Search for the cell housing the specified text and yield its [x, y] center coordinate. 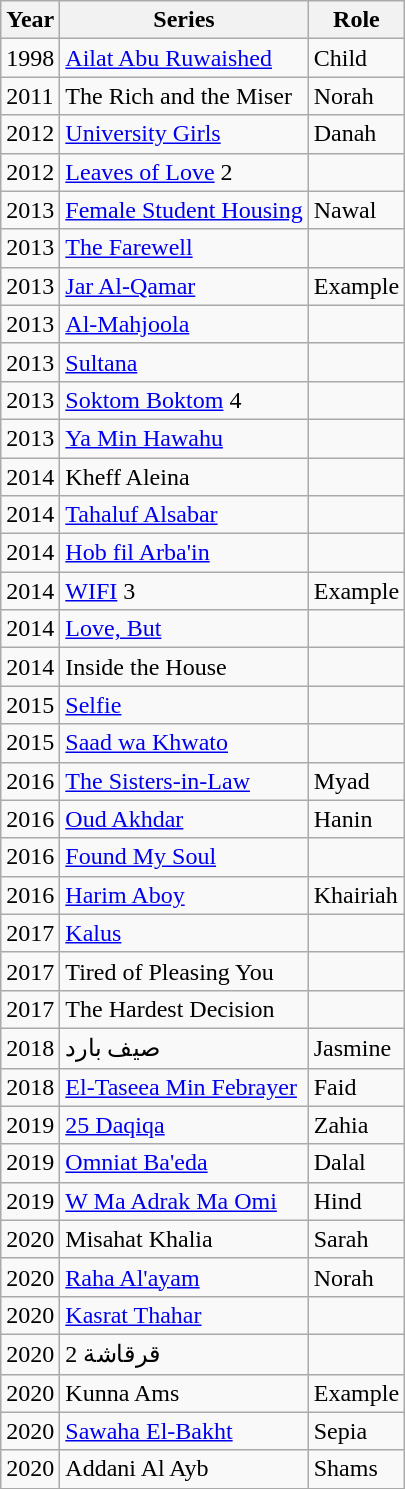
WIFI 3 [184, 591]
Sawaha El-Bakht [184, 1431]
Raha Al'ayam [184, 1277]
Jar Al-Qamar [184, 286]
Saad wa Khwato [184, 743]
Misahat Khalia [184, 1239]
Danah [356, 134]
W Ma Adrak Ma Omi [184, 1201]
Kheff Aleina [184, 477]
El-Taseea Min Febrayer [184, 1087]
Harim Aboy [184, 895]
Hanin [356, 819]
Myad [356, 781]
Tired of Pleasing You [184, 971]
Kunna Ams [184, 1393]
The Rich and the Miser [184, 96]
Khairiah [356, 895]
Oud Akhdar [184, 819]
Omniat Ba'eda [184, 1163]
Kalus [184, 933]
Faid [356, 1087]
Sarah [356, 1239]
Ya Min Hawahu [184, 438]
Sultana [184, 362]
2011 [30, 96]
The Sisters-in-Law [184, 781]
1998 [30, 58]
Found My Soul [184, 857]
Year [30, 20]
Sepia [356, 1431]
Child [356, 58]
Ailat Abu Ruwaished [184, 58]
Soktom Boktom 4 [184, 400]
Jasmine [356, 1048]
Leaves of Love 2 [184, 172]
Al-Mahjoola [184, 324]
Kasrat Thahar [184, 1315]
University Girls [184, 134]
25 Daqiqa [184, 1125]
Selfie [184, 705]
The Hardest Decision [184, 1009]
صيف بارد [184, 1048]
Zahia [356, 1125]
Inside the House [184, 667]
Addani Al Ayb [184, 1469]
Series [184, 20]
Nawal [356, 210]
قرقاشة 2 [184, 1354]
Female Student Housing [184, 210]
Role [356, 20]
The Farewell [184, 248]
Tahaluf Alsabar [184, 515]
Dalal [356, 1163]
Hob fil Arba'in [184, 553]
Love, But [184, 629]
Shams [356, 1469]
Hind [356, 1201]
